Determine the (X, Y) coordinate at the center of the cell enclosing the given text.  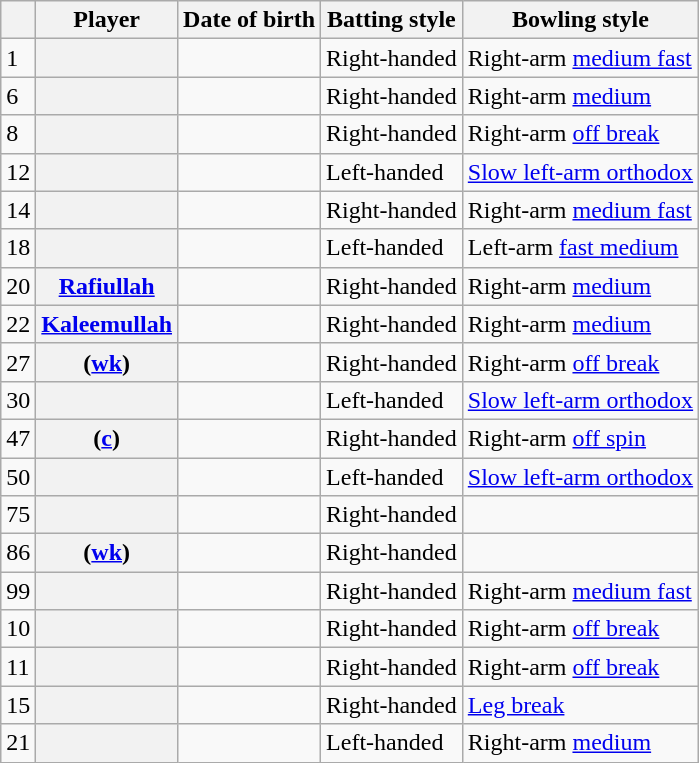
Left-arm fast medium (580, 248)
Kaleemullah (107, 324)
10 (18, 629)
Right-arm off spin (580, 438)
14 (18, 210)
21 (18, 743)
15 (18, 705)
(c) (107, 438)
50 (18, 477)
75 (18, 515)
Batting style (392, 20)
86 (18, 553)
99 (18, 591)
1 (18, 58)
27 (18, 362)
18 (18, 248)
Leg break (580, 705)
Player (107, 20)
Date of birth (250, 20)
8 (18, 134)
11 (18, 667)
12 (18, 172)
47 (18, 438)
6 (18, 96)
22 (18, 324)
20 (18, 286)
Rafiullah (107, 286)
Bowling style (580, 20)
30 (18, 400)
